Return the [X, Y] coordinate for the center point of the cell that contains the specified text.  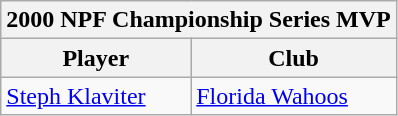
Steph Klaviter [96, 96]
Player [96, 58]
Florida Wahoos [294, 96]
2000 NPF Championship Series MVP [199, 20]
Club [294, 58]
